Extract the [X, Y] coordinate from the center of the cell holding the provided text.  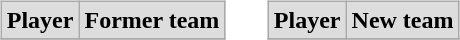
Former team [152, 20]
New team [402, 20]
